Extract the [X, Y] coordinate from the center of the cell holding the provided text.  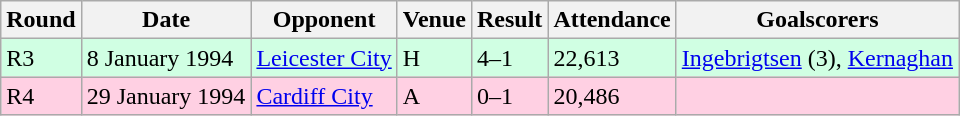
Leicester City [324, 58]
Goalscorers [817, 20]
Cardiff City [324, 96]
29 January 1994 [166, 96]
Ingebrigtsen (3), Kernaghan [817, 58]
Result [509, 20]
Opponent [324, 20]
R4 [41, 96]
R3 [41, 58]
20,486 [612, 96]
A [434, 96]
Round [41, 20]
Venue [434, 20]
22,613 [612, 58]
8 January 1994 [166, 58]
Date [166, 20]
0–1 [509, 96]
Attendance [612, 20]
H [434, 58]
4–1 [509, 58]
